From the cell containing the given text, extract its center point as [X, Y] coordinate. 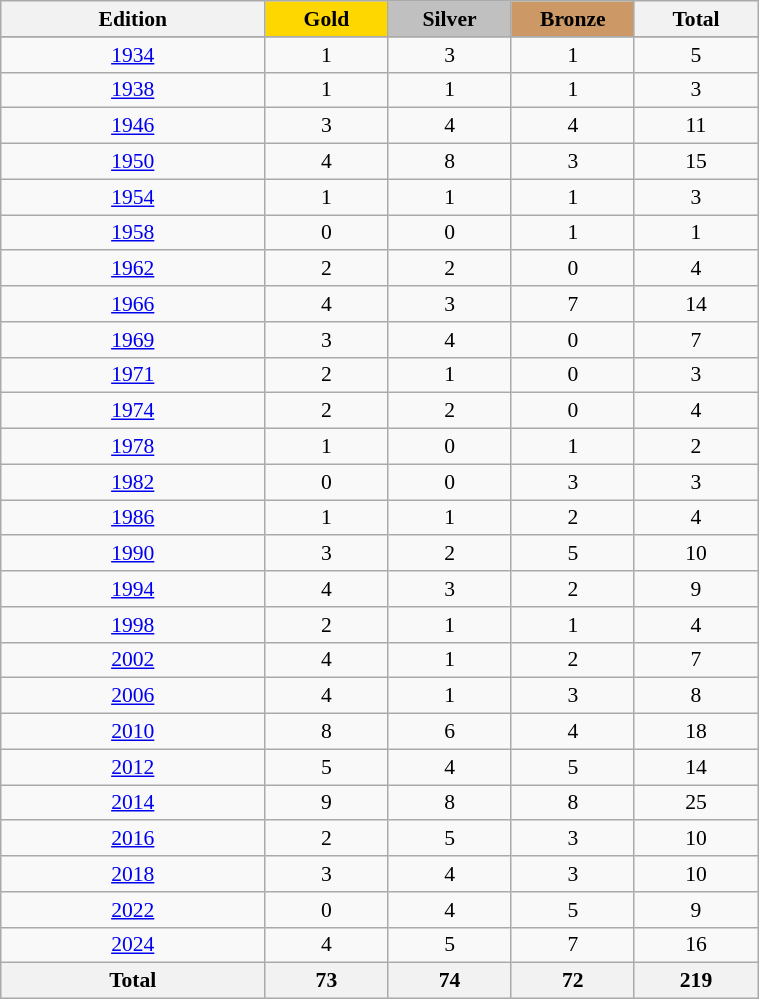
Silver [450, 19]
1990 [133, 554]
2002 [133, 660]
1950 [133, 162]
1954 [133, 197]
Edition [133, 19]
1974 [133, 411]
1938 [133, 90]
73 [326, 981]
1998 [133, 625]
2022 [133, 910]
1934 [133, 55]
25 [696, 803]
2016 [133, 839]
219 [696, 981]
11 [696, 126]
Bronze [572, 19]
16 [696, 945]
1994 [133, 589]
1969 [133, 340]
1962 [133, 269]
72 [572, 981]
2014 [133, 803]
1946 [133, 126]
1966 [133, 304]
2010 [133, 732]
2012 [133, 767]
1971 [133, 375]
1982 [133, 482]
1986 [133, 518]
6 [450, 732]
15 [696, 162]
Gold [326, 19]
18 [696, 732]
74 [450, 981]
1978 [133, 447]
2018 [133, 874]
1958 [133, 233]
2024 [133, 945]
2006 [133, 696]
